Find where the given text appears and provide that cell's center as (X, Y) coordinate. 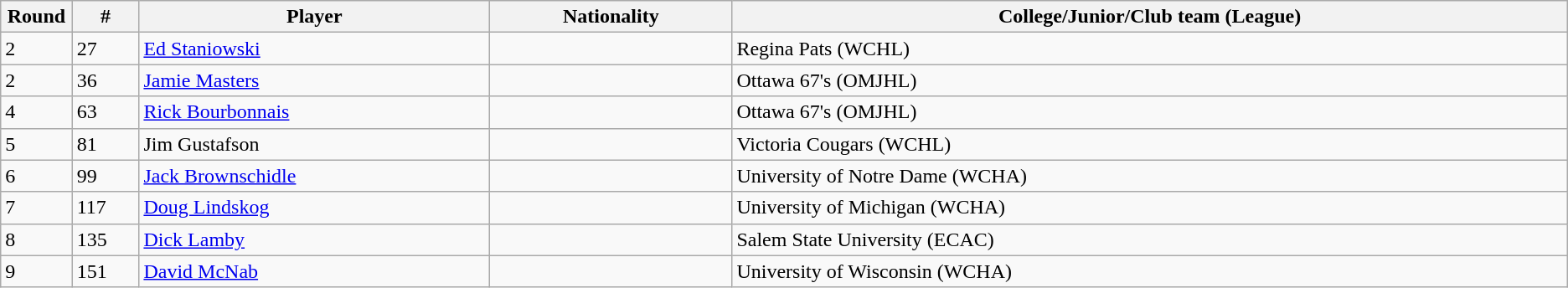
63 (106, 112)
# (106, 17)
9 (37, 271)
College/Junior/Club team (League) (1149, 17)
University of Notre Dame (WCHA) (1149, 176)
Salem State University (ECAC) (1149, 239)
27 (106, 49)
4 (37, 112)
Jack Brownschidle (315, 176)
Victoria Cougars (WCHL) (1149, 144)
Regina Pats (WCHL) (1149, 49)
Doug Lindskog (315, 208)
David McNab (315, 271)
8 (37, 239)
7 (37, 208)
Round (37, 17)
81 (106, 144)
151 (106, 271)
Nationality (611, 17)
117 (106, 208)
135 (106, 239)
University of Wisconsin (WCHA) (1149, 271)
Ed Staniowski (315, 49)
University of Michigan (WCHA) (1149, 208)
Jim Gustafson (315, 144)
Jamie Masters (315, 80)
6 (37, 176)
Player (315, 17)
Dick Lamby (315, 239)
Rick Bourbonnais (315, 112)
5 (37, 144)
36 (106, 80)
99 (106, 176)
